Extract the (x, y) coordinate from the center of the cell holding the provided text.  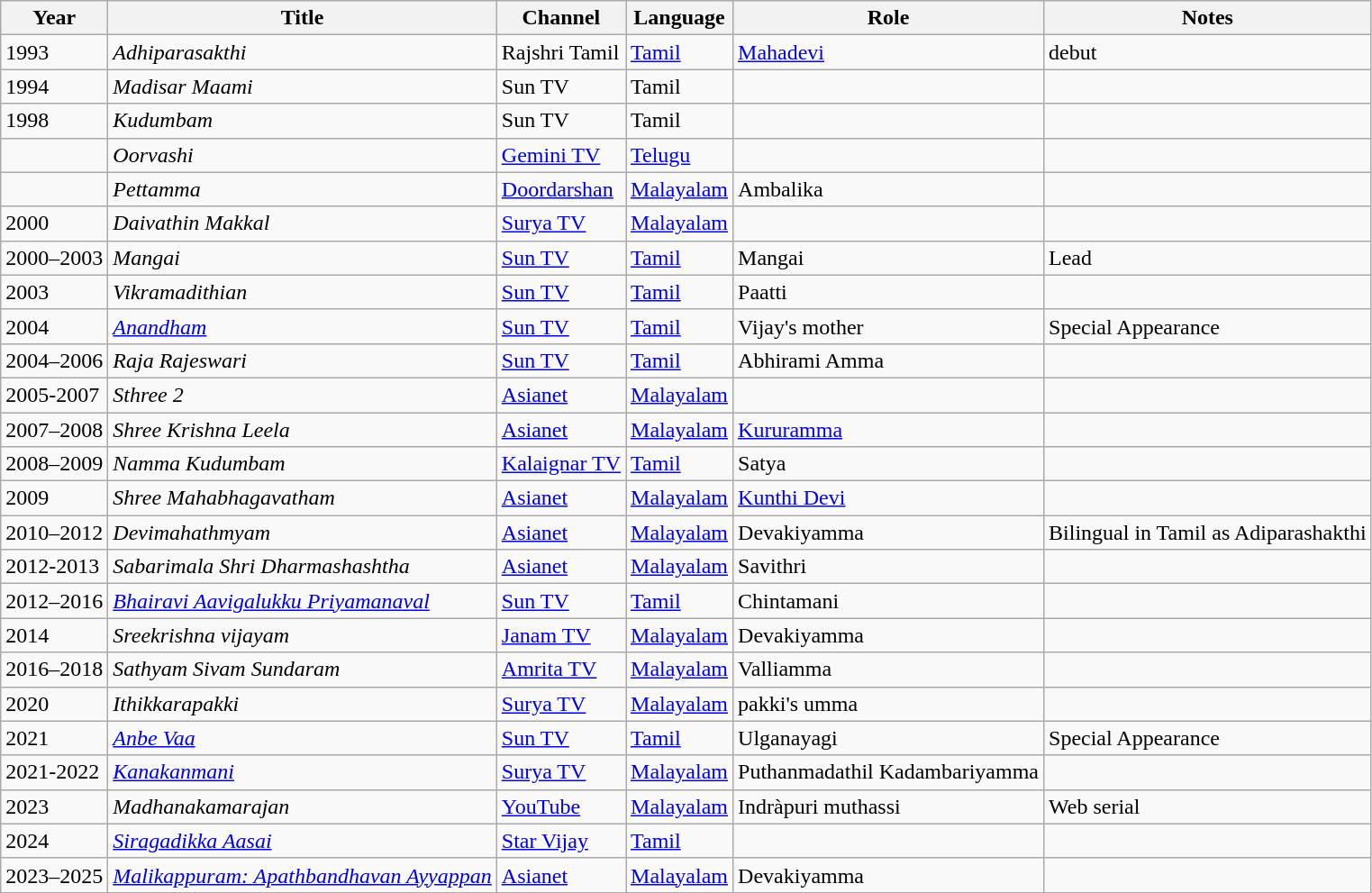
Satya (888, 464)
Savithri (888, 567)
2012-2013 (54, 567)
Indràpuri muthassi (888, 806)
Valliamma (888, 670)
2014 (54, 635)
Kururamma (888, 430)
Web serial (1208, 806)
Janam TV (560, 635)
2012–2016 (54, 601)
Year (54, 18)
Kalaignar TV (560, 464)
Rajshri Tamil (560, 52)
Notes (1208, 18)
2008–2009 (54, 464)
pakki's umma (888, 704)
Language (679, 18)
Sthree 2 (303, 395)
2003 (54, 292)
2023–2025 (54, 875)
Namma Kudumbam (303, 464)
Pettamma (303, 189)
Doordarshan (560, 189)
Kudumbam (303, 121)
2000–2003 (54, 258)
2020 (54, 704)
1993 (54, 52)
Ithikkarapakki (303, 704)
Sathyam Sivam Sundaram (303, 670)
Ulganayagi (888, 738)
Bhairavi Aavigalukku Priyamanaval (303, 601)
Bilingual in Tamil as Adiparashakthi (1208, 533)
Madisar Maami (303, 87)
2009 (54, 498)
2004 (54, 326)
2021-2022 (54, 772)
1994 (54, 87)
2007–2008 (54, 430)
Lead (1208, 258)
2004–2006 (54, 360)
Telugu (679, 155)
Vikramadithian (303, 292)
2000 (54, 223)
Channel (560, 18)
2021 (54, 738)
2010–2012 (54, 533)
Puthanmadathil Kadambariyamma (888, 772)
Oorvashi (303, 155)
Malikappuram: Apathbandhavan Ayyappan (303, 875)
Abhirami Amma (888, 360)
Anandham (303, 326)
Shree Krishna Leela (303, 430)
Devimahathmyam (303, 533)
Title (303, 18)
Role (888, 18)
Paatti (888, 292)
Shree Mahabhagavatham (303, 498)
YouTube (560, 806)
debut (1208, 52)
Mahadevi (888, 52)
Star Vijay (560, 841)
Kanakanmani (303, 772)
Gemini TV (560, 155)
Raja Rajeswari (303, 360)
Chintamani (888, 601)
Sreekrishna vijayam (303, 635)
Siragadikka Aasai (303, 841)
1998 (54, 121)
Anbe Vaa (303, 738)
Vijay's mother (888, 326)
Sabarimala Shri Dharmashashtha (303, 567)
2016–2018 (54, 670)
2023 (54, 806)
Adhiparasakthi (303, 52)
2024 (54, 841)
Madhanakamarajan (303, 806)
Daivathin Makkal (303, 223)
Kunthi Devi (888, 498)
Amrita TV (560, 670)
Ambalika (888, 189)
2005-2007 (54, 395)
